Provide the [x, y] coordinate of the cell's center where the given text is located.  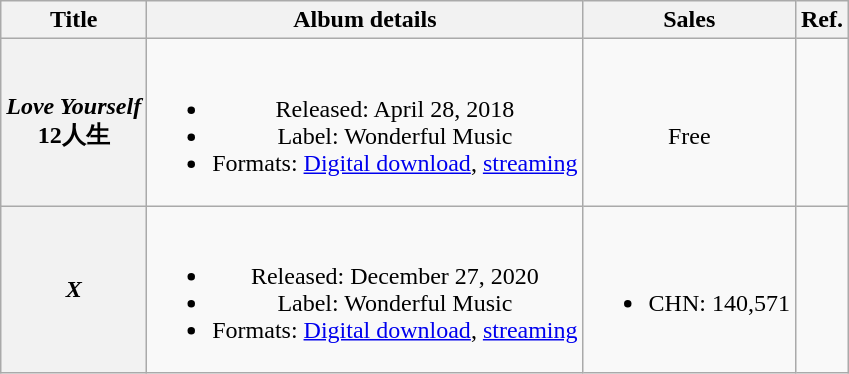
Ref. [822, 20]
CHN: 140,571 [689, 290]
Title [74, 20]
Love Yourself 12人生 [74, 122]
Sales [689, 20]
Album details [365, 20]
Free [689, 122]
X [74, 290]
Released: April 28, 2018Label: Wonderful MusicFormats: Digital download, streaming [365, 122]
Released: December 27, 2020Label: Wonderful MusicFormats: Digital download, streaming [365, 290]
